Identify which cell holds the provided text, then report its [x, y] central coordinate. 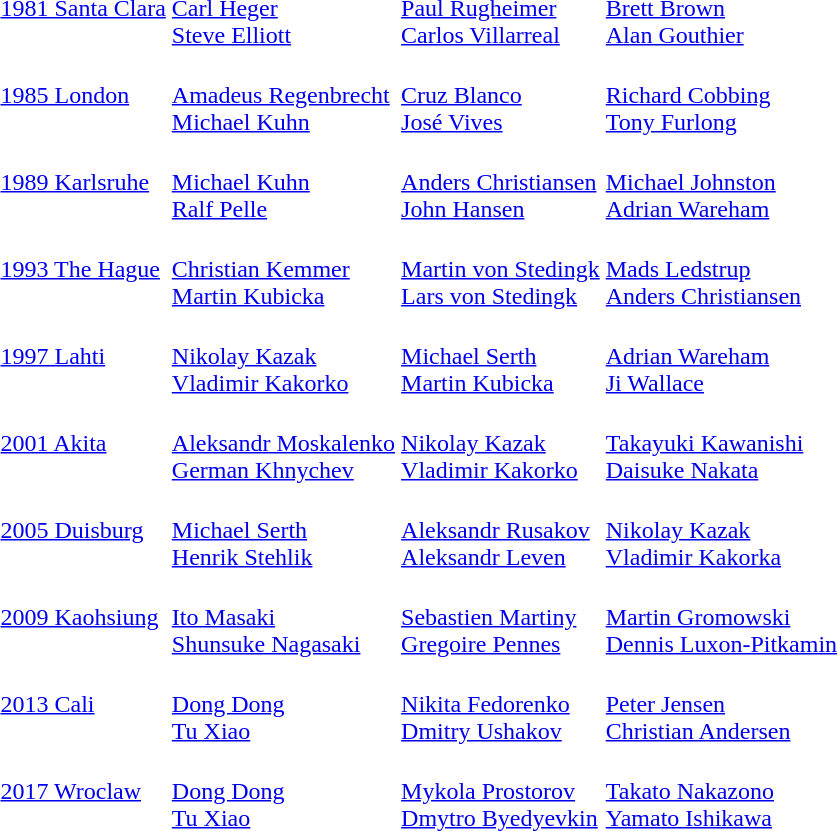
Ito MasakiShunsuke Nagasaki [283, 617]
Richard CobbingTony Furlong [721, 95]
Christian KemmerMartin Kubicka [283, 269]
Aleksandr RusakovAleksandr Leven [501, 530]
Mads LedstrupAnders Christiansen [721, 269]
Cruz BlancoJosé Vives [501, 95]
Aleksandr MoskalenkoGerman Khnychev [283, 443]
Michael JohnstonAdrian Wareham [721, 182]
Nikita Fedorenko Dmitry Ushakov [501, 704]
Nikolay KazakVladimir Kakorka [721, 530]
Michael SerthHenrik Stehlik [283, 530]
Adrian WarehamJi Wallace [721, 356]
Amadeus RegenbrechtMichael Kuhn [283, 95]
Michael KuhnRalf Pelle [283, 182]
Peter Jensen Christian Andersen [721, 704]
Martin von StedingkLars von Stedingk [501, 269]
Sebastien MartinyGregoire Pennes [501, 617]
Dong Dong Tu Xiao [283, 704]
Takayuki KawanishiDaisuke Nakata [721, 443]
Martin GromowskiDennis Luxon-Pitkamin [721, 617]
Anders ChristiansenJohn Hansen [501, 182]
Michael SerthMartin Kubicka [501, 356]
